Locate the cell with the specified text and output its [x, y] center coordinate. 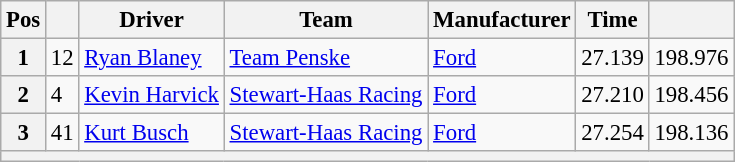
Kevin Harvick [152, 95]
198.456 [692, 95]
2 [24, 95]
Team Penske [326, 58]
12 [62, 58]
4 [62, 95]
Pos [24, 20]
41 [62, 133]
198.136 [692, 133]
1 [24, 58]
Time [612, 20]
27.254 [612, 133]
Manufacturer [502, 20]
3 [24, 133]
Driver [152, 20]
Team [326, 20]
27.139 [612, 58]
Ryan Blaney [152, 58]
198.976 [692, 58]
Kurt Busch [152, 133]
27.210 [612, 95]
